Locate the cell with the specified text and output its (x, y) center coordinate. 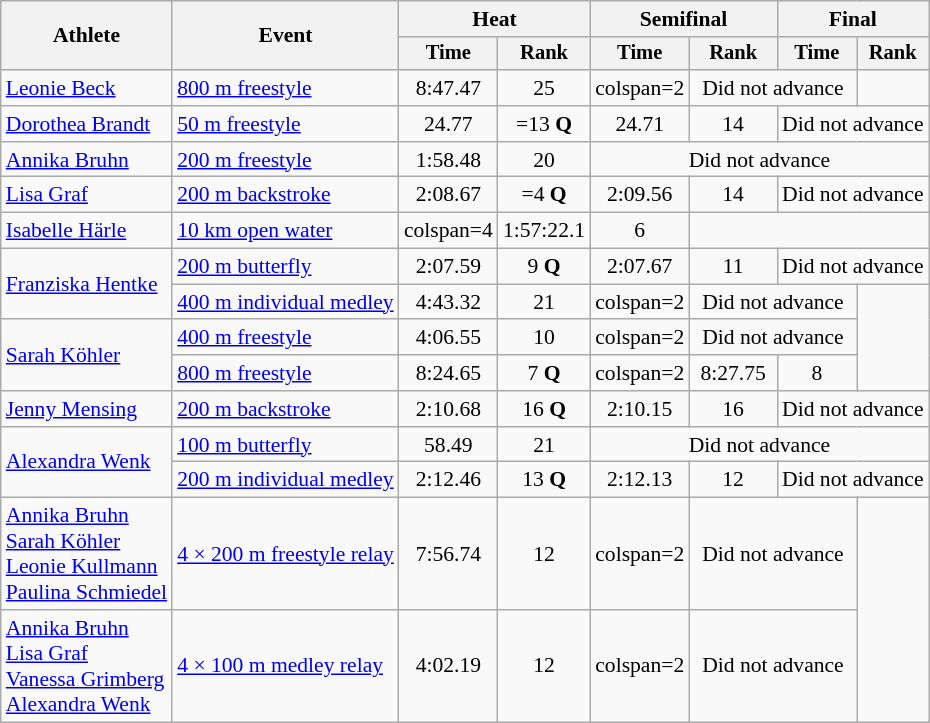
6 (640, 231)
2:10.68 (448, 409)
Annika Bruhn (86, 160)
16 Q (544, 409)
4:43.32 (448, 302)
Annika BruhnSarah KöhlerLeonie KullmannPaulina Schmiedel (86, 554)
Dorothea Brandt (86, 124)
200 m butterfly (286, 267)
1:57:22.1 (544, 231)
25 (544, 88)
4 × 200 m freestyle relay (286, 554)
7:56.74 (448, 554)
2:12.46 (448, 480)
Final (853, 19)
Event (286, 36)
20 (544, 160)
Heat (494, 19)
10 km open water (286, 231)
2:09.56 (640, 195)
7 Q (544, 373)
8:47.47 (448, 88)
58.49 (448, 445)
2:08.67 (448, 195)
400 m freestyle (286, 338)
Athlete (86, 36)
Lisa Graf (86, 195)
200 m freestyle (286, 160)
9 Q (544, 267)
=4 Q (544, 195)
16 (733, 409)
200 m individual medley (286, 480)
13 Q (544, 480)
24.71 (640, 124)
1:58.48 (448, 160)
2:10.15 (640, 409)
colspan=4 (448, 231)
Leonie Beck (86, 88)
50 m freestyle (286, 124)
4 × 100 m medley relay (286, 666)
8 (817, 373)
24.77 (448, 124)
4:02.19 (448, 666)
100 m butterfly (286, 445)
Alexandra Wenk (86, 462)
2:07.67 (640, 267)
10 (544, 338)
11 (733, 267)
2:12.13 (640, 480)
8:27.75 (733, 373)
2:07.59 (448, 267)
=13 Q (544, 124)
Sarah Köhler (86, 356)
Jenny Mensing (86, 409)
Annika BruhnLisa GrafVanessa GrimbergAlexandra Wenk (86, 666)
Isabelle Härle (86, 231)
4:06.55 (448, 338)
400 m individual medley (286, 302)
Semifinal (684, 19)
8:24.65 (448, 373)
Franziska Hentke (86, 284)
